Scan for the cell matching the given text and deliver its (x, y) coordinate at center. 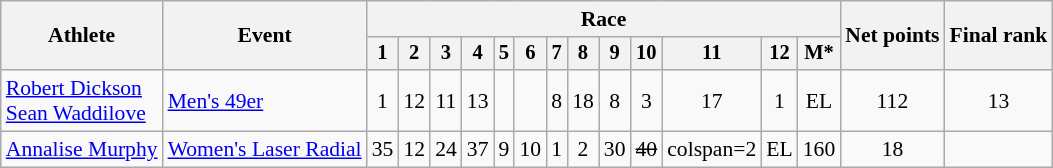
Robert DicksonSean Waddilove (82, 100)
40 (646, 150)
7 (556, 54)
112 (892, 100)
Athlete (82, 36)
Annalise Murphy (82, 150)
colspan=2 (712, 150)
Event (265, 36)
4 (478, 54)
6 (530, 54)
Final rank (999, 36)
24 (446, 150)
5 (504, 54)
160 (820, 150)
35 (383, 150)
30 (615, 150)
Men's 49er (265, 100)
Women's Laser Radial (265, 150)
37 (478, 150)
Net points (892, 36)
17 (712, 100)
M* (820, 54)
Race (604, 19)
